Provide the [x, y] coordinate of the cell's center where the given text is located.  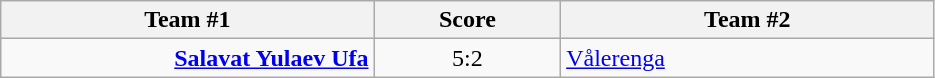
Salavat Yulaev Ufa [188, 58]
Team #1 [188, 20]
5:2 [468, 58]
Score [468, 20]
Vålerenga [748, 58]
Team #2 [748, 20]
